Find where the given text appears and provide that cell's center as [x, y] coordinate. 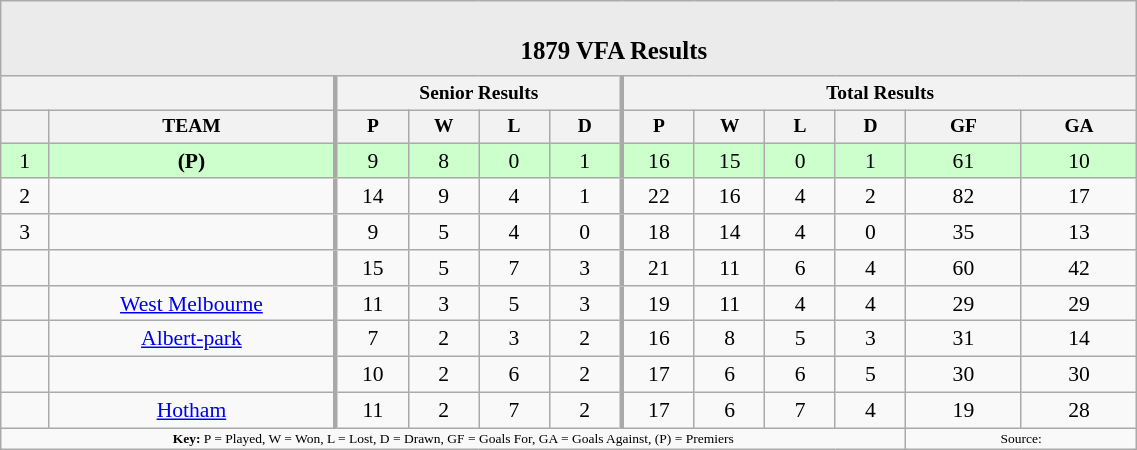
TEAM [192, 126]
Senior Results [479, 94]
21 [658, 268]
61 [964, 161]
Source: [1022, 439]
Key: P = Played, W = Won, L = Lost, D = Drawn, GF = Goals For, GA = Goals Against, (P) = Premiers [454, 439]
GA [1079, 126]
42 [1079, 268]
35 [964, 232]
Albert-park [192, 339]
(P) [192, 161]
13 [1079, 232]
Hotham [192, 410]
GF [964, 126]
60 [964, 268]
Total Results [880, 94]
18 [658, 232]
28 [1079, 410]
22 [658, 197]
West Melbourne [192, 304]
31 [964, 339]
82 [964, 197]
